Pinpoint the cell where the given text exists, returning its (x, y) midpoint coordinate. 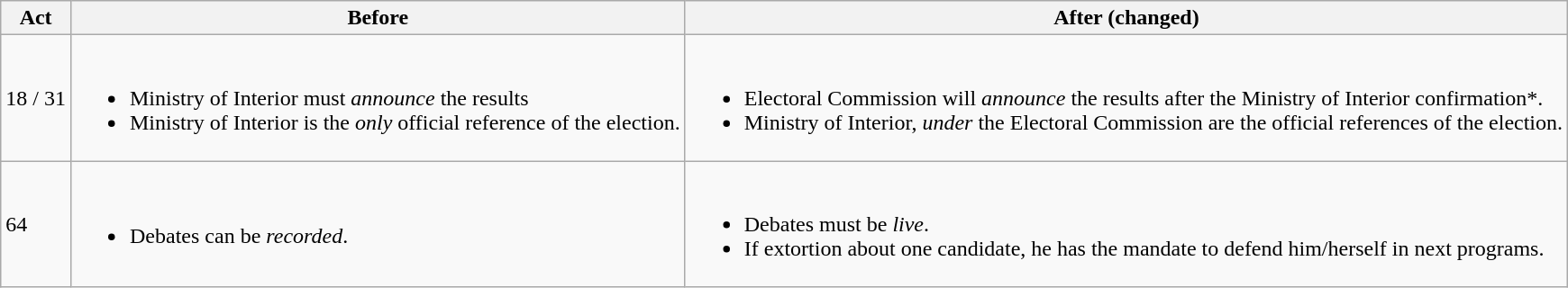
Debates can be recorded. (378, 224)
64 (36, 224)
Ministry of Interior must announce the resultsMinistry of Interior is the only official reference of the election. (378, 98)
Debates must be live.If extortion about one candidate, he has the mandate to defend him/herself in next programs. (1126, 224)
After (changed) (1126, 18)
18 / 31 (36, 98)
Act (36, 18)
Before (378, 18)
